Scan for the cell matching the given text and deliver its [X, Y] coordinate at center. 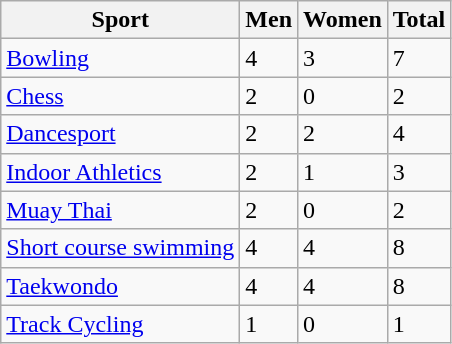
Bowling [120, 58]
Indoor Athletics [120, 172]
Muay Thai [120, 210]
Total [419, 20]
Women [343, 20]
Dancesport [120, 134]
Taekwondo [120, 286]
Short course swimming [120, 248]
Track Cycling [120, 324]
Men [269, 20]
Chess [120, 96]
Sport [120, 20]
7 [419, 58]
